Return the (x, y) coordinate for the center point of the cell that contains the specified text.  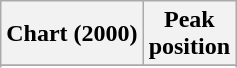
Chart (2000) (72, 34)
Peakposition (189, 34)
